Return (x, y) of the center of cell containing provided text 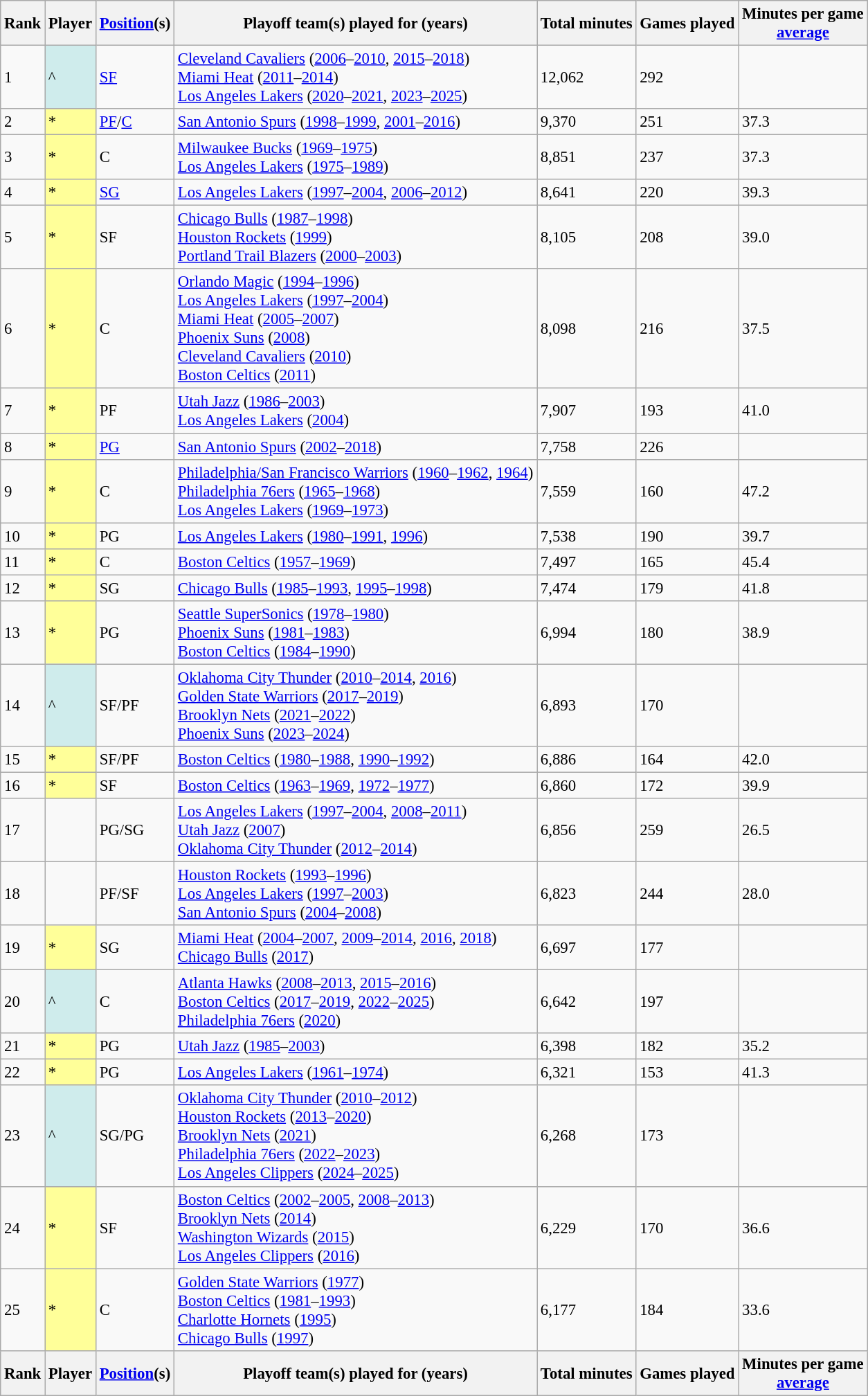
184 (687, 1310)
20 (23, 1002)
41.0 (803, 411)
Oklahoma City Thunder (2010–2012)Houston Rockets (2013–2020)Brooklyn Nets (2021)Philadelphia 76ers (2022–2023)Los Angeles Clippers (2024–2025) (356, 1136)
2 (23, 122)
Chicago Bulls (1985–1993, 1995–1998) (356, 588)
259 (687, 830)
33.6 (803, 1310)
Boston Celtics (1963–1969, 1972–1977) (356, 785)
216 (687, 328)
PF/C (134, 122)
160 (687, 491)
PF (134, 411)
45.4 (803, 562)
Utah Jazz (1985–2003) (356, 1046)
Chicago Bulls (1987–1998)Houston Rockets (1999)Portland Trail Blazers (2000–2003) (356, 238)
8,105 (587, 238)
6 (23, 328)
23 (23, 1136)
164 (687, 760)
14 (23, 705)
San Antonio Spurs (2002–2018) (356, 447)
Boston Celtics (1957–1969) (356, 562)
Los Angeles Lakers (1997–2004, 2006–2012) (356, 193)
41.8 (803, 588)
12 (23, 588)
1 (23, 78)
25 (23, 1310)
7,907 (587, 411)
6,860 (587, 785)
182 (687, 1046)
SG/PG (134, 1136)
Boston Celtics (2002–2005, 2008–2013)Brooklyn Nets (2014)Washington Wizards (2015)Los Angeles Clippers (2016) (356, 1227)
Oklahoma City Thunder (2010–2014, 2016)Golden State Warriors (2017–2019)Brooklyn Nets (2021–2022)Phoenix Suns (2023–2024) (356, 705)
47.2 (803, 491)
177 (687, 947)
208 (687, 238)
172 (687, 785)
Miami Heat (2004–2007, 2009–2014, 2016, 2018)Chicago Bulls (2017) (356, 947)
12,062 (587, 78)
Orlando Magic (1994–1996)Los Angeles Lakers (1997–2004)Miami Heat (2005–2007)Phoenix Suns (2008)Cleveland Cavaliers (2010)Boston Celtics (2011) (356, 328)
Seattle SuperSonics (1978–1980)Phoenix Suns (1981–1983)Boston Celtics (1984–1990) (356, 633)
19 (23, 947)
Philadelphia/San Francisco Warriors (1960–1962, 1964)Philadelphia 76ers (1965–1968)Los Angeles Lakers (1969–1973) (356, 491)
7 (23, 411)
16 (23, 785)
39.9 (803, 785)
220 (687, 193)
21 (23, 1046)
Atlanta Hawks (2008–2013, 2015–2016)Boston Celtics (2017–2019, 2022–2025)Philadelphia 76ers (2020) (356, 1002)
26.5 (803, 830)
11 (23, 562)
7,559 (587, 491)
Utah Jazz (1986–2003)Los Angeles Lakers (2004) (356, 411)
193 (687, 411)
6,893 (587, 705)
180 (687, 633)
39.3 (803, 193)
153 (687, 1073)
17 (23, 830)
9,370 (587, 122)
7,758 (587, 447)
28.0 (803, 894)
18 (23, 894)
7,497 (587, 562)
Milwaukee Bucks (1969–1975)Los Angeles Lakers (1975–1989) (356, 158)
San Antonio Spurs (1998–1999, 2001–2016) (356, 122)
39.0 (803, 238)
22 (23, 1073)
38.9 (803, 633)
237 (687, 158)
179 (687, 588)
6,321 (587, 1073)
39.7 (803, 536)
244 (687, 894)
173 (687, 1136)
Los Angeles Lakers (1980–1991, 1996) (356, 536)
4 (23, 193)
6,642 (587, 1002)
6,268 (587, 1136)
6,856 (587, 830)
37.5 (803, 328)
10 (23, 536)
15 (23, 760)
6,886 (587, 760)
35.2 (803, 1046)
Boston Celtics (1980–1988, 1990–1992) (356, 760)
9 (23, 491)
24 (23, 1227)
6,697 (587, 947)
8 (23, 447)
13 (23, 633)
292 (687, 78)
8,851 (587, 158)
226 (687, 447)
190 (687, 536)
8,098 (587, 328)
PF/SF (134, 894)
PG/SG (134, 830)
197 (687, 1002)
Cleveland Cavaliers (2006–2010, 2015–2018)Miami Heat (2011–2014)Los Angeles Lakers (2020–2021, 2023–2025) (356, 78)
Los Angeles Lakers (1997–2004, 2008–2011)Utah Jazz (2007)Oklahoma City Thunder (2012–2014) (356, 830)
251 (687, 122)
Golden State Warriors (1977)Boston Celtics (1981–1993)Charlotte Hornets (1995)Chicago Bulls (1997) (356, 1310)
Houston Rockets (1993–1996)Los Angeles Lakers (1997–2003)San Antonio Spurs (2004–2008) (356, 894)
6,398 (587, 1046)
7,538 (587, 536)
165 (687, 562)
6,823 (587, 894)
6,229 (587, 1227)
3 (23, 158)
36.6 (803, 1227)
6,177 (587, 1310)
5 (23, 238)
42.0 (803, 760)
6,994 (587, 633)
Los Angeles Lakers (1961–1974) (356, 1073)
7,474 (587, 588)
8,641 (587, 193)
41.3 (803, 1073)
